Return the [X, Y] coordinate for the center point of the cell that contains the specified text.  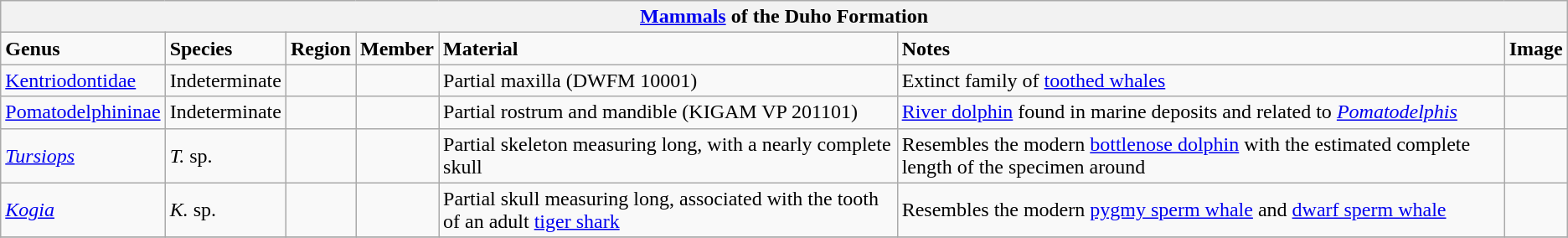
Genus [83, 49]
Mammals of the Duho Formation [784, 17]
Partial rostrum and mandible (KIGAM VP 201101) [668, 112]
Extinct family of toothed whales [1201, 80]
K. sp. [225, 210]
Region [320, 49]
Tursiops [83, 156]
Partial skull measuring long, associated with the tooth of an adult tiger shark [668, 210]
Material [668, 49]
Resembles the modern pygmy sperm whale and dwarf sperm whale [1201, 210]
Partial skeleton measuring long, with a nearly complete skull [668, 156]
Member [397, 49]
River dolphin found in marine deposits and related to Pomatodelphis [1201, 112]
Pomatodelphininae [83, 112]
Partial maxilla (DWFM 10001) [668, 80]
Kogia [83, 210]
Kentriodontidae [83, 80]
Resembles the modern bottlenose dolphin with the estimated complete length of the specimen around [1201, 156]
Species [225, 49]
T. sp. [225, 156]
Image [1536, 49]
Notes [1201, 49]
